Output the (X, Y) coordinate of the center of the cell containing the given text.  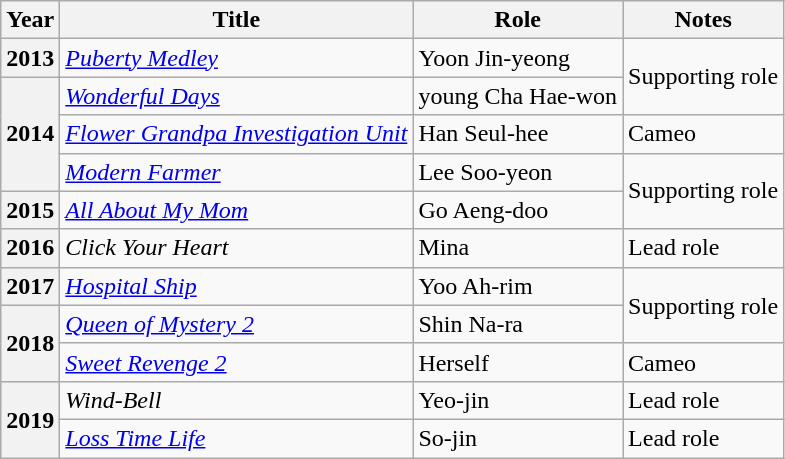
Go Aeng-doo (518, 210)
2017 (30, 286)
2018 (30, 343)
2013 (30, 58)
Role (518, 20)
Wonderful Days (236, 96)
Shin Na-ra (518, 324)
2019 (30, 419)
young Cha Hae-won (518, 96)
Yeo-jin (518, 400)
2015 (30, 210)
All About My Mom (236, 210)
Sweet Revenge 2 (236, 362)
Title (236, 20)
Loss Time Life (236, 438)
2016 (30, 248)
Mina (518, 248)
Wind-Bell (236, 400)
2014 (30, 134)
Queen of Mystery 2 (236, 324)
Hospital Ship (236, 286)
Click Your Heart (236, 248)
Herself (518, 362)
Modern Farmer (236, 172)
Yoon Jin-yeong (518, 58)
Yoo Ah-rim (518, 286)
Flower Grandpa Investigation Unit (236, 134)
Han Seul-hee (518, 134)
Lee Soo-yeon (518, 172)
Puberty Medley (236, 58)
Year (30, 20)
So-jin (518, 438)
Notes (704, 20)
